Provide the [x, y] coordinate of the cell's center where the given text is located.  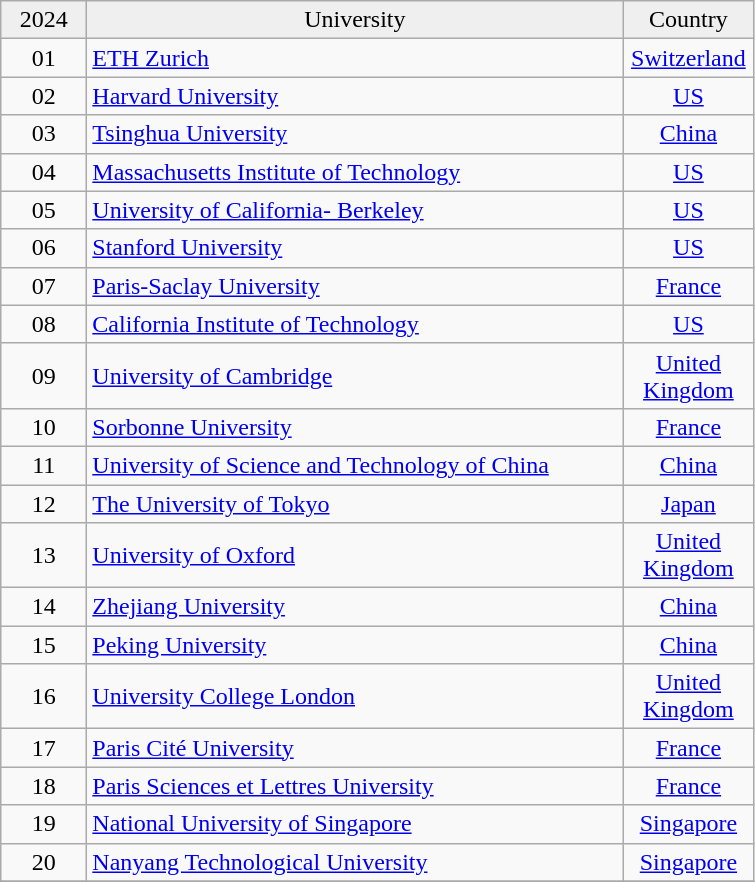
16 [44, 696]
09 [44, 376]
13 [44, 556]
11 [44, 465]
14 [44, 607]
Massachusetts Institute of Technology [355, 172]
California Institute of Technology [355, 324]
Harvard University [355, 96]
Paris Sciences et Lettres University [355, 786]
01 [44, 58]
Nanyang Technological University [355, 862]
17 [44, 748]
Stanford University [355, 248]
08 [44, 324]
05 [44, 210]
10 [44, 427]
Peking University [355, 645]
Switzerland [688, 58]
15 [44, 645]
04 [44, 172]
Tsinghua University [355, 134]
19 [44, 824]
University [355, 20]
University of Science and Technology of China [355, 465]
06 [44, 248]
Paris-Saclay University [355, 286]
National University of Singapore [355, 824]
The University of Tokyo [355, 503]
ETH Zurich [355, 58]
University College London [355, 696]
07 [44, 286]
Country [688, 20]
02 [44, 96]
Zhejiang University [355, 607]
03 [44, 134]
University of California- Berkeley [355, 210]
20 [44, 862]
2024 [44, 20]
Paris Cité University [355, 748]
12 [44, 503]
Sorbonne University [355, 427]
University of Oxford [355, 556]
University of Cambridge [355, 376]
18 [44, 786]
Japan [688, 503]
